Locate the cell with the specified text and output its (x, y) center coordinate. 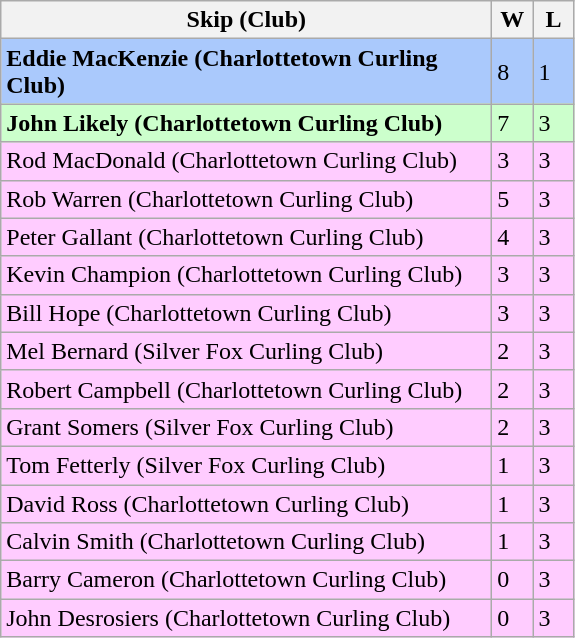
4 (512, 237)
Rod MacDonald (Charlottetown Curling Club) (246, 161)
John Desrosiers (Charlottetown Curling Club) (246, 618)
Calvin Smith (Charlottetown Curling Club) (246, 542)
Bill Hope (Charlottetown Curling Club) (246, 313)
7 (512, 123)
Grant Somers (Silver Fox Curling Club) (246, 427)
Barry Cameron (Charlottetown Curling Club) (246, 580)
Mel Bernard (Silver Fox Curling Club) (246, 351)
W (512, 20)
5 (512, 199)
8 (512, 72)
Rob Warren (Charlottetown Curling Club) (246, 199)
Peter Gallant (Charlottetown Curling Club) (246, 237)
Kevin Champion (Charlottetown Curling Club) (246, 275)
L (554, 20)
Tom Fetterly (Silver Fox Curling Club) (246, 465)
David Ross (Charlottetown Curling Club) (246, 503)
John Likely (Charlottetown Curling Club) (246, 123)
Robert Campbell (Charlottetown Curling Club) (246, 389)
Eddie MacKenzie (Charlottetown Curling Club) (246, 72)
Skip (Club) (246, 20)
